Detect which cell encompasses the target text, then output its (X, Y) center coordinate. 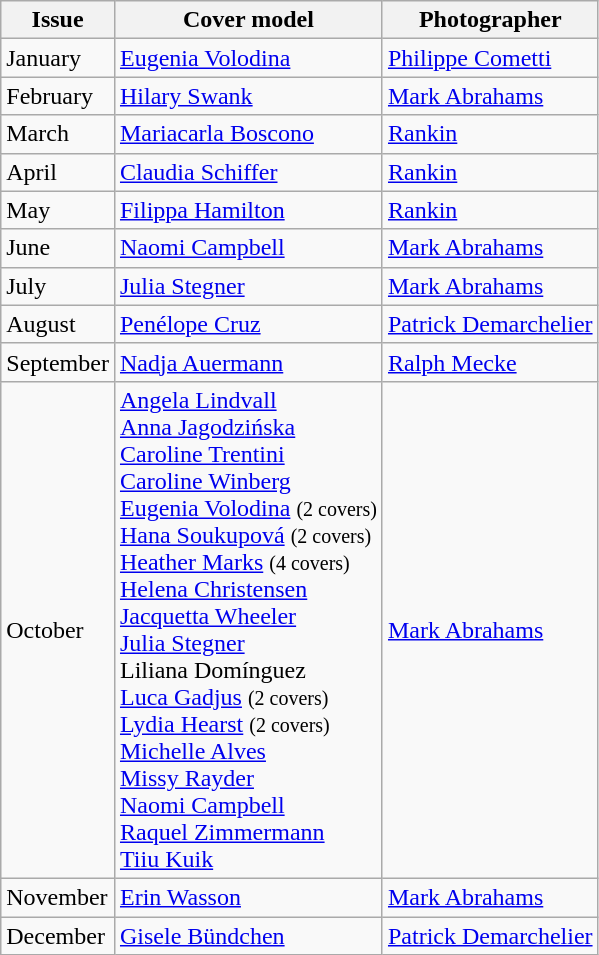
Naomi Campbell (248, 248)
November (58, 897)
Erin Wasson (248, 897)
February (58, 96)
Hilary Swank (248, 96)
Eugenia Volodina (248, 58)
Julia Stegner (248, 286)
Philippe Cometti (490, 58)
August (58, 324)
Penélope Cruz (248, 324)
Photographer (490, 20)
January (58, 58)
April (58, 172)
October (58, 630)
Cover model (248, 20)
Filippa Hamilton (248, 210)
December (58, 935)
September (58, 362)
March (58, 134)
Claudia Schiffer (248, 172)
June (58, 248)
May (58, 210)
Gisele Bündchen (248, 935)
Ralph Mecke (490, 362)
July (58, 286)
Issue (58, 20)
Mariacarla Boscono (248, 134)
Nadja Auermann (248, 362)
